Locate the cell with the specified text and output its [X, Y] center coordinate. 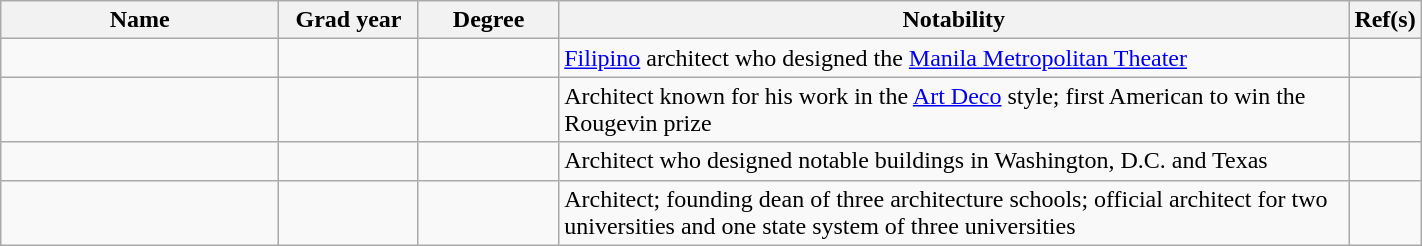
Filipino architect who designed the Manila Metropolitan Theater [954, 58]
Name [140, 20]
Architect known for his work in the Art Deco style; first American to win the Rougevin prize [954, 110]
Architect who designed notable buildings in Washington, D.C. and Texas [954, 161]
Architect; founding dean of three architecture schools; official architect for two universities and one state system of three universities [954, 212]
Grad year [349, 20]
Notability [954, 20]
Degree [488, 20]
Ref(s) [1385, 20]
